Determine the (x, y) coordinate at the center of the cell enclosing the given text.  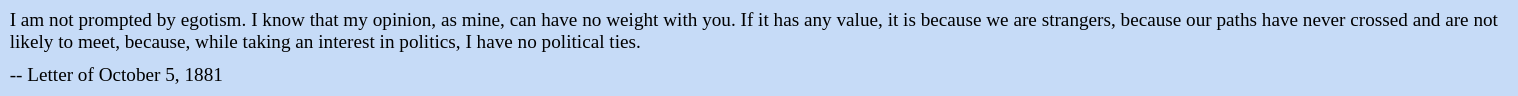
-- Letter of October 5, 1881 (759, 76)
